Scan for the cell matching the given text and deliver its [X, Y] coordinate at center. 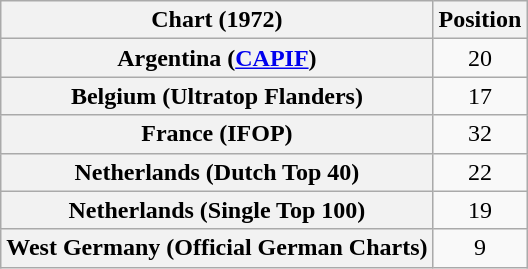
Netherlands (Dutch Top 40) [217, 172]
West Germany (Official German Charts) [217, 248]
Position [480, 20]
32 [480, 134]
9 [480, 248]
20 [480, 58]
17 [480, 96]
Argentina (CAPIF) [217, 58]
19 [480, 210]
Belgium (Ultratop Flanders) [217, 96]
France (IFOP) [217, 134]
22 [480, 172]
Chart (1972) [217, 20]
Netherlands (Single Top 100) [217, 210]
